Capture the cell that displays the provided text and extract its (X, Y) central coordinate. 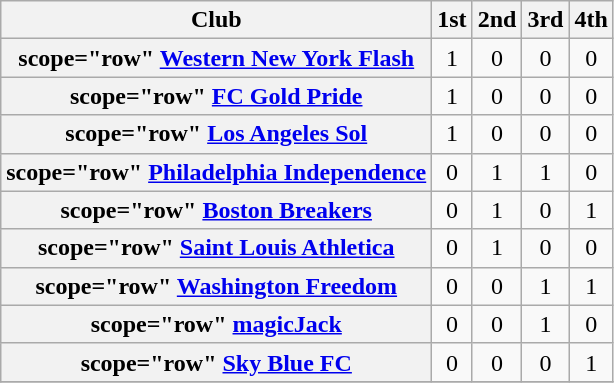
scope="row" magicJack (216, 324)
2nd (497, 20)
scope="row" FC Gold Pride (216, 96)
scope="row" Sky Blue FC (216, 362)
3rd (546, 20)
4th (591, 20)
scope="row" Philadelphia Independence (216, 172)
scope="row" Saint Louis Athletica (216, 248)
Club (216, 20)
scope="row" Boston Breakers (216, 210)
scope="row" Los Angeles Sol (216, 134)
scope="row" Western New York Flash (216, 58)
1st (452, 20)
scope="row" Washington Freedom (216, 286)
